Detect which cell encompasses the target text, then output its [X, Y] center coordinate. 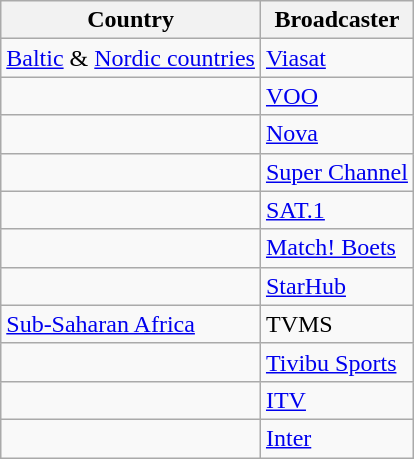
Sub-Saharan Africa [131, 324]
Broadcaster [336, 20]
TVMS [336, 324]
Nova [336, 134]
Baltic & Nordic countries [131, 58]
Match! Boets [336, 248]
Super Channel [336, 172]
StarHub [336, 286]
VOO [336, 96]
Tivibu Sports [336, 362]
ITV [336, 400]
Inter [336, 438]
Viasat [336, 58]
SAT.1 [336, 210]
Country [131, 20]
